Locate the cell with the specified text and output its [x, y] center coordinate. 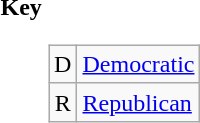
D [63, 64]
Republican [138, 102]
R [63, 102]
Democratic [138, 64]
